Determine the [X, Y] coordinate at the center of the cell enclosing the given text.  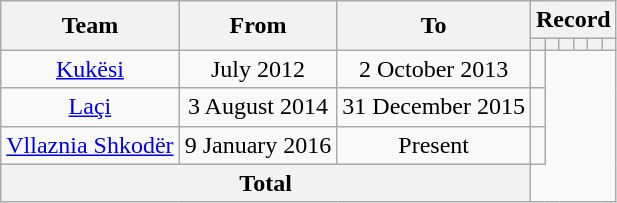
2 October 2013 [434, 69]
3 August 2014 [258, 107]
Team [90, 26]
31 December 2015 [434, 107]
Present [434, 145]
Record [573, 20]
From [258, 26]
Vllaznia Shkodër [90, 145]
Kukësi [90, 69]
9 January 2016 [258, 145]
Laçi [90, 107]
Total [266, 183]
To [434, 26]
July 2012 [258, 69]
